Capture the cell that displays the provided text and extract its [x, y] central coordinate. 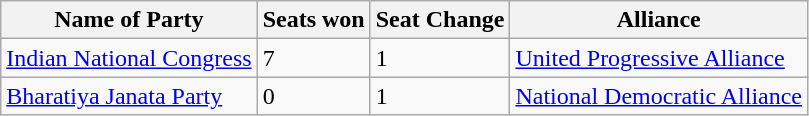
Seats won [314, 20]
7 [314, 58]
Seat Change [440, 20]
United Progressive Alliance [659, 58]
Alliance [659, 20]
National Democratic Alliance [659, 96]
Name of Party [129, 20]
Bharatiya Janata Party [129, 96]
Indian National Congress [129, 58]
0 [314, 96]
